For the text-containing cell, return its midpoint in [x, y] coordinate format. 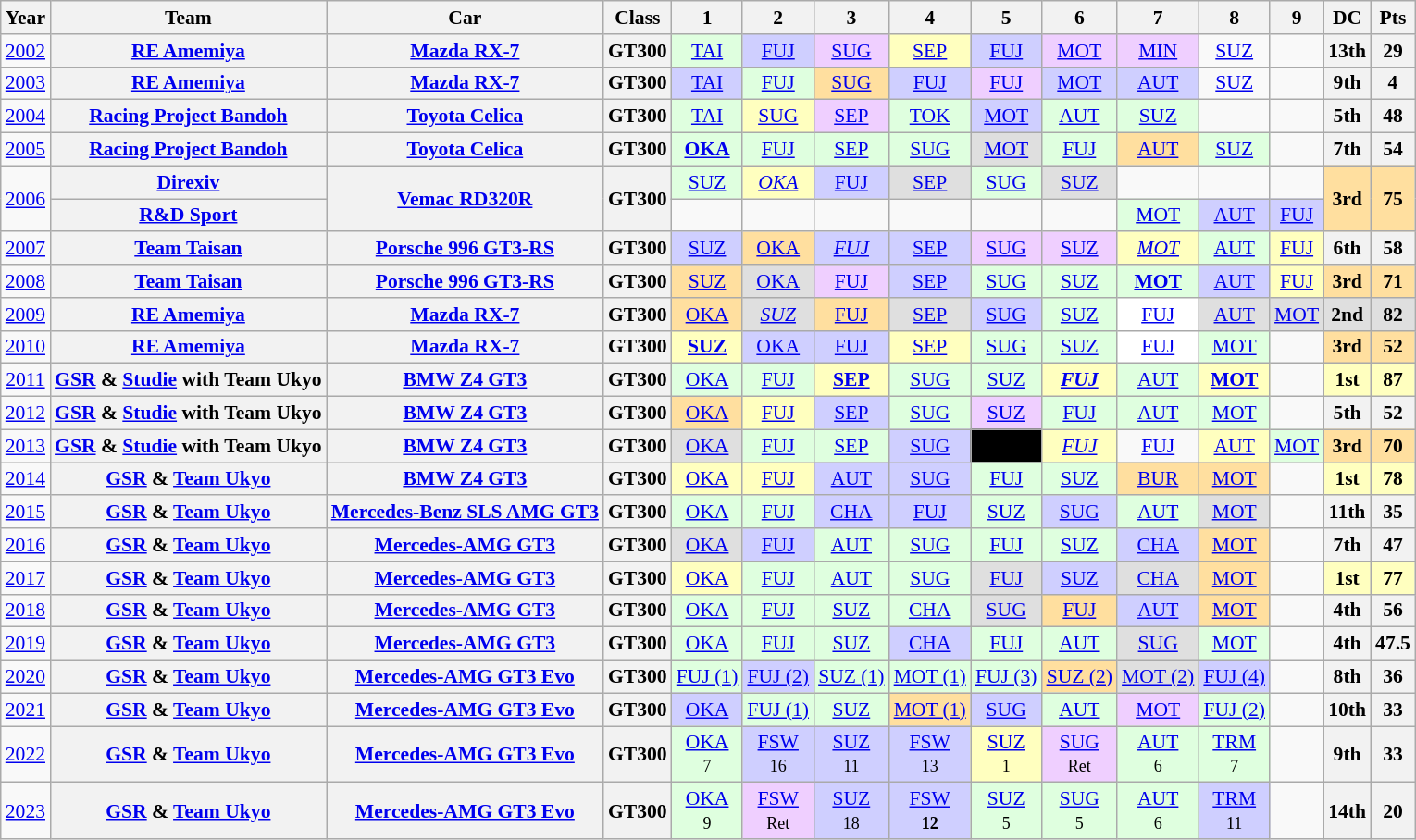
Year [26, 18]
BUR [1158, 479]
70 [1393, 446]
2007 [26, 249]
TRM7 [1235, 755]
Team [189, 18]
78 [1393, 479]
2002 [26, 51]
Vemac RD320R [465, 198]
FSW12 [930, 810]
MIN [1158, 51]
FUJ (3) [1007, 677]
SUZ (1) [851, 677]
Class [638, 18]
Pts [1393, 18]
11th [1348, 513]
2012 [26, 414]
77 [1393, 578]
SUG5 [1079, 810]
2020 [26, 677]
2009 [26, 315]
FSW13 [930, 755]
2019 [26, 644]
SUZ18 [851, 810]
2014 [26, 479]
Car [465, 18]
75 [1393, 198]
OKA9 [707, 810]
13th [1348, 51]
2021 [26, 710]
TRM11 [1235, 810]
2 [777, 18]
MOT (2) [1158, 677]
2008 [26, 281]
SUGRet [1079, 755]
DC [1348, 18]
2003 [26, 83]
OKA7 [707, 755]
SUZ (2) [1079, 677]
1 [707, 18]
8 [1235, 18]
FSWRet [777, 810]
Mercedes-Benz SLS AMG GT3 [465, 513]
71 [1393, 281]
10th [1348, 710]
29 [1393, 51]
2011 [26, 380]
2006 [26, 198]
2005 [26, 150]
2015 [26, 513]
48 [1393, 117]
20 [1393, 810]
14th [1348, 810]
2023 [26, 810]
3 [851, 18]
FSW16 [777, 755]
SUZ11 [851, 755]
54 [1393, 150]
2004 [26, 117]
2010 [26, 347]
36 [1393, 677]
FUJ (4) [1235, 677]
56 [1393, 611]
2013 [26, 446]
8th [1348, 677]
SUZ5 [1007, 810]
2nd [1348, 315]
47 [1393, 545]
TOK [930, 117]
R&D Sport [189, 216]
2018 [26, 611]
2022 [26, 755]
5 [1007, 18]
Direxiv [189, 182]
58 [1393, 249]
35 [1393, 513]
47.5 [1393, 644]
2016 [26, 545]
9 [1297, 18]
87 [1393, 380]
2017 [26, 578]
82 [1393, 315]
6th [1348, 249]
7 [1158, 18]
SUZ1 [1007, 755]
6 [1079, 18]
